Scan for the cell matching the given text and deliver its (x, y) coordinate at center. 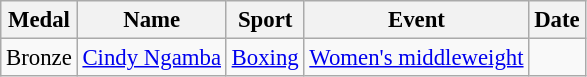
Name (152, 20)
Boxing (265, 58)
Women's middleweight (416, 58)
Sport (265, 20)
Bronze (39, 58)
Event (416, 20)
Date (557, 20)
Cindy Ngamba (152, 58)
Medal (39, 20)
